From the cell containing the given text, extract its center point as (X, Y) coordinate. 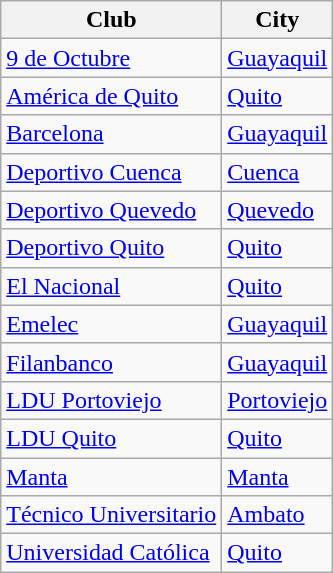
Deportivo Quito (112, 248)
Deportivo Quevedo (112, 210)
LDU Portoviejo (112, 400)
Deportivo Cuenca (112, 172)
Ambato (278, 515)
Técnico Universitario (112, 515)
Universidad Católica (112, 553)
América de Quito (112, 96)
Emelec (112, 324)
9 de Octubre (112, 58)
Portoviejo (278, 400)
Filanbanco (112, 362)
Cuenca (278, 172)
Barcelona (112, 134)
LDU Quito (112, 438)
City (278, 20)
El Nacional (112, 286)
Club (112, 20)
Quevedo (278, 210)
